Search for the cell housing the specified text and yield its [X, Y] center coordinate. 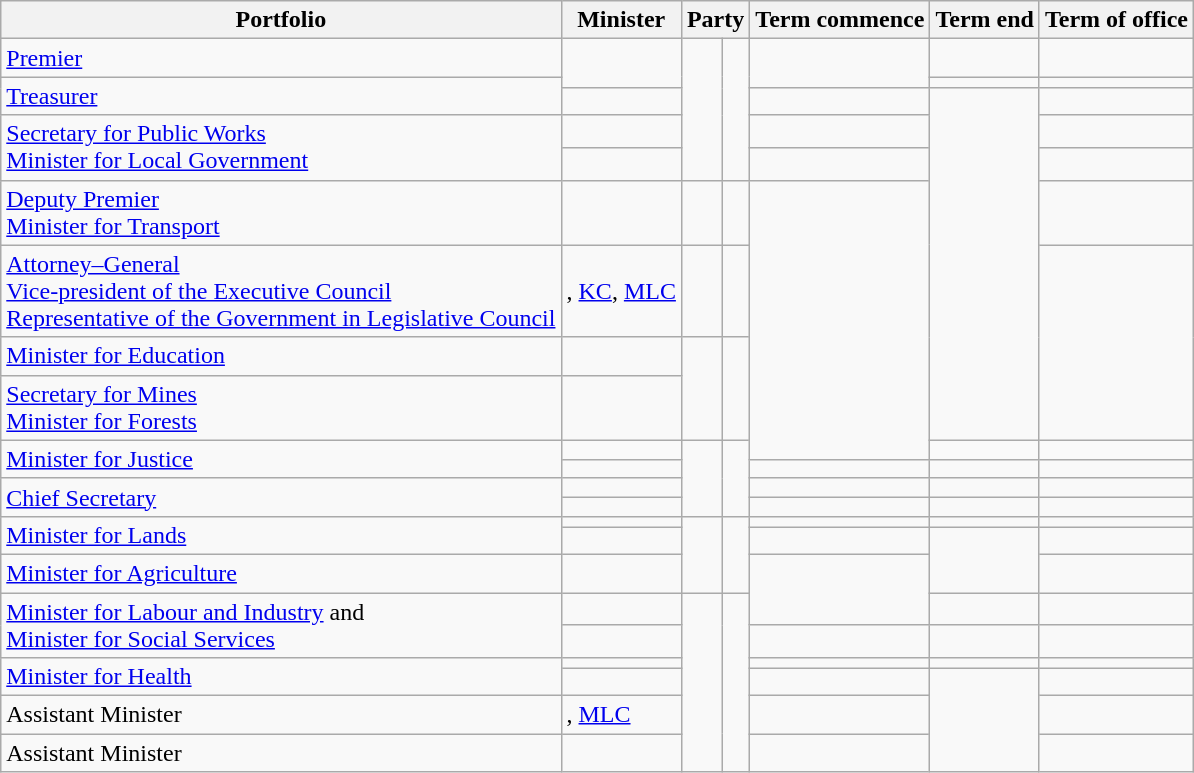
Treasurer [281, 96]
Deputy PremierMinister for Transport [281, 212]
Term end [985, 20]
, KC, MLC [621, 291]
Chief Secretary [281, 497]
Minister for Education [281, 356]
Minister for Lands [281, 535]
Premier [281, 58]
Minister for Justice [281, 459]
Secretary for MinesMinister for Forests [281, 408]
Portfolio [281, 20]
Attorney–GeneralVice-president of the Executive CouncilRepresentative of the Government in Legislative Council [281, 291]
Party [715, 20]
Minister for Labour and Industry andMinister for Social Services [281, 624]
Term commence [840, 20]
Minister for Agriculture [281, 573]
Secretary for Public WorksMinister for Local Government [281, 148]
Minister for Health [281, 677]
Term of office [1116, 20]
, MLC [621, 715]
Minister [621, 20]
